Pinpoint the cell where the given text exists, returning its (x, y) midpoint coordinate. 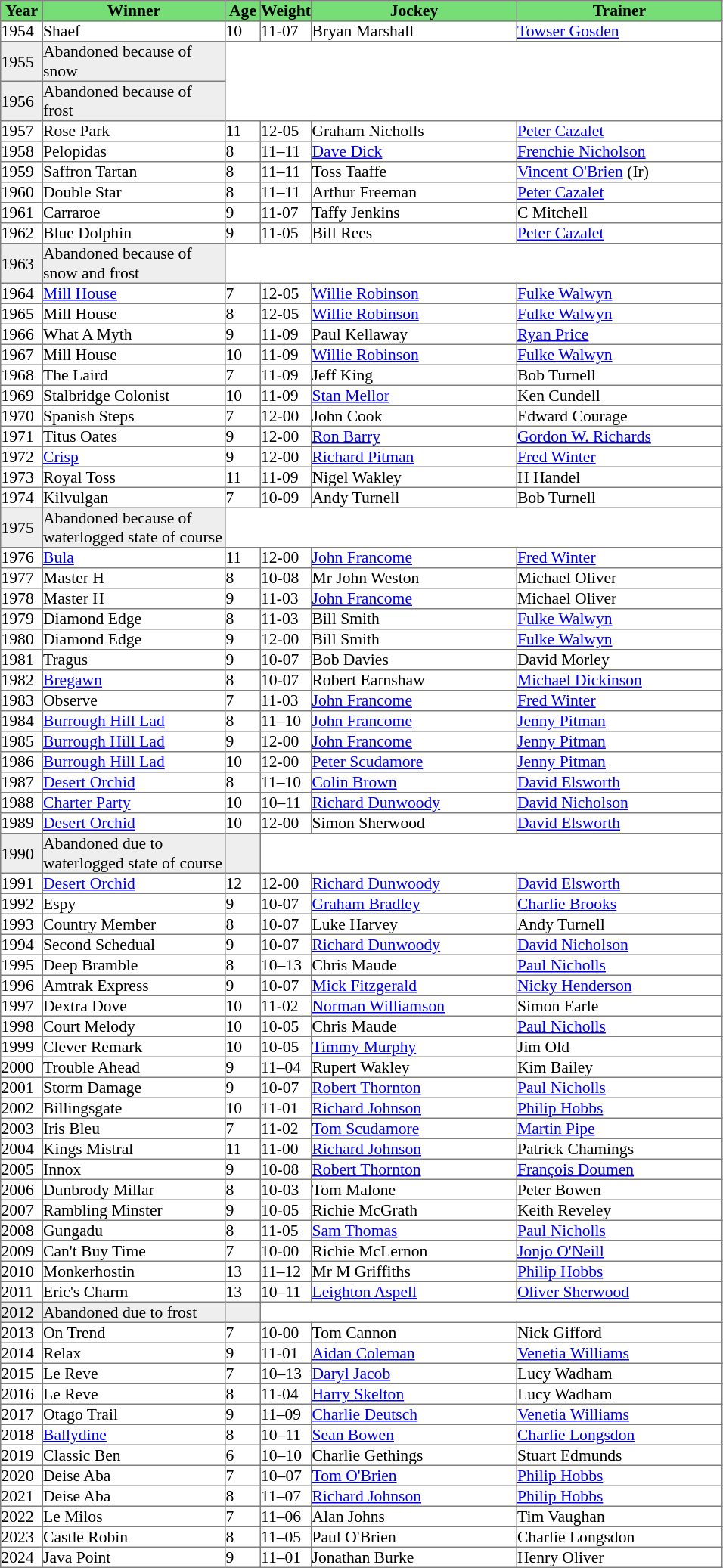
Rupert Wakley (414, 1067)
Henry Oliver (619, 1557)
2011 (22, 1292)
Jeff King (414, 375)
Taffy Jenkins (414, 213)
2002 (22, 1107)
Jim Old (619, 1047)
What A Myth (134, 334)
Simon Earle (619, 1006)
Trainer (619, 11)
Kim Bailey (619, 1067)
1971 (22, 436)
Nick Gifford (619, 1333)
Mr M Griffiths (414, 1271)
Dextra Dove (134, 1006)
Nigel Wakley (414, 477)
1987 (22, 782)
2021 (22, 1496)
2001 (22, 1088)
Jonjo O'Neill (619, 1251)
Spanish Steps (134, 416)
Ken Cundell (619, 395)
Relax (134, 1352)
1983 (22, 700)
Pelopidas (134, 151)
10-03 (286, 1189)
10–07 (286, 1475)
Tom Scudamore (414, 1129)
Jockey (414, 11)
2017 (22, 1414)
Keith Reveley (619, 1210)
Year (22, 11)
Monkerhostin (134, 1271)
Richard Pitman (414, 457)
1979 (22, 619)
Carraroe (134, 213)
Timmy Murphy (414, 1047)
Castle Robin (134, 1537)
1968 (22, 375)
1977 (22, 578)
Second Schedual (134, 944)
1975 (22, 527)
Bula (134, 558)
Gordon W. Richards (619, 436)
1990 (22, 853)
Tim Vaughan (619, 1516)
1997 (22, 1006)
Jonathan Burke (414, 1557)
2007 (22, 1210)
Trouble Ahead (134, 1067)
Charter Party (134, 803)
1989 (22, 823)
Ryan Price (619, 334)
Paul Kellaway (414, 334)
11-00 (286, 1148)
2014 (22, 1352)
Royal Toss (134, 477)
11–07 (286, 1496)
Peter Scudamore (414, 762)
Abandoned due to frost (134, 1312)
2009 (22, 1251)
11–04 (286, 1067)
1982 (22, 681)
H Handel (619, 477)
2019 (22, 1455)
2004 (22, 1148)
Mr John Weston (414, 578)
Abandoned because of frost (134, 101)
Tom O'Brien (414, 1475)
Crisp (134, 457)
Daryl Jacob (414, 1374)
Country Member (134, 924)
Edward Courage (619, 416)
Colin Brown (414, 782)
1970 (22, 416)
Richie McGrath (414, 1210)
Bregawn (134, 681)
1993 (22, 924)
Abandoned due to waterlogged state of course (134, 853)
Simon Sherwood (414, 823)
Tom Malone (414, 1189)
1961 (22, 213)
Stan Mellor (414, 395)
Charlie Gethings (414, 1455)
1969 (22, 395)
1980 (22, 640)
Age (243, 11)
Can't Buy Time (134, 1251)
John Cook (414, 416)
2023 (22, 1537)
Leighton Aspell (414, 1292)
1999 (22, 1047)
Saffron Tartan (134, 172)
1995 (22, 965)
1974 (22, 498)
2015 (22, 1374)
Charlie Deutsch (414, 1414)
1996 (22, 985)
2022 (22, 1516)
11–06 (286, 1516)
Abandoned because of waterlogged state of course (134, 527)
Frenchie Nicholson (619, 151)
Le Milos (134, 1516)
Amtrak Express (134, 985)
Stuart Edmunds (619, 1455)
Tom Cannon (414, 1333)
1988 (22, 803)
1966 (22, 334)
10–10 (286, 1455)
David Morley (619, 660)
2018 (22, 1434)
Iris Bleu (134, 1129)
1960 (22, 192)
2012 (22, 1312)
Nicky Henderson (619, 985)
Paul O'Brien (414, 1537)
Sean Bowen (414, 1434)
Storm Damage (134, 1088)
Ballydine (134, 1434)
Michael Dickinson (619, 681)
Winner (134, 11)
Bill Rees (414, 233)
Kilvulgan (134, 498)
Harry Skelton (414, 1393)
Vincent O'Brien (Ir) (619, 172)
11–12 (286, 1271)
2010 (22, 1271)
Norman Williamson (414, 1006)
Graham Bradley (414, 903)
Oliver Sherwood (619, 1292)
Bob Davies (414, 660)
Billingsgate (134, 1107)
Luke Harvey (414, 924)
2005 (22, 1169)
Graham Nicholls (414, 132)
Toss Taaffe (414, 172)
Espy (134, 903)
Martin Pipe (619, 1129)
Deep Bramble (134, 965)
1959 (22, 172)
Clever Remark (134, 1047)
1986 (22, 762)
Innox (134, 1169)
Double Star (134, 192)
Bryan Marshall (414, 32)
12 (243, 883)
1963 (22, 263)
2013 (22, 1333)
Peter Bowen (619, 1189)
1954 (22, 32)
1985 (22, 741)
Sam Thomas (414, 1230)
11–05 (286, 1537)
1976 (22, 558)
Rose Park (134, 132)
1972 (22, 457)
2003 (22, 1129)
Weight (286, 11)
Alan Johns (414, 1516)
Robert Earnshaw (414, 681)
1962 (22, 233)
1967 (22, 354)
Arthur Freeman (414, 192)
2024 (22, 1557)
1998 (22, 1026)
2020 (22, 1475)
Tragus (134, 660)
11–09 (286, 1414)
Aidan Coleman (414, 1352)
Patrick Chamings (619, 1148)
1956 (22, 101)
1978 (22, 599)
Court Melody (134, 1026)
Abandoned because of snow (134, 61)
Charlie Brooks (619, 903)
Java Point (134, 1557)
Richie McLernon (414, 1251)
Otago Trail (134, 1414)
2006 (22, 1189)
Mick Fitzgerald (414, 985)
Gungadu (134, 1230)
1958 (22, 151)
6 (243, 1455)
1991 (22, 883)
1994 (22, 944)
1992 (22, 903)
Eric's Charm (134, 1292)
Dave Dick (414, 151)
2016 (22, 1393)
Abandoned because of snow and frost (134, 263)
Stalbridge Colonist (134, 395)
2008 (22, 1230)
1955 (22, 61)
Observe (134, 700)
Titus Oates (134, 436)
Ron Barry (414, 436)
Blue Dolphin (134, 233)
François Doumen (619, 1169)
C Mitchell (619, 213)
1981 (22, 660)
11–01 (286, 1557)
Towser Gosden (619, 32)
On Trend (134, 1333)
2000 (22, 1067)
11-04 (286, 1393)
The Laird (134, 375)
1957 (22, 132)
1973 (22, 477)
Dunbrody Millar (134, 1189)
Rambling Minster (134, 1210)
Shaef (134, 32)
1984 (22, 722)
1964 (22, 293)
1965 (22, 313)
Kings Mistral (134, 1148)
Classic Ben (134, 1455)
10-09 (286, 498)
